Provide the (X, Y) coordinate of the cell's center where the given text is located.  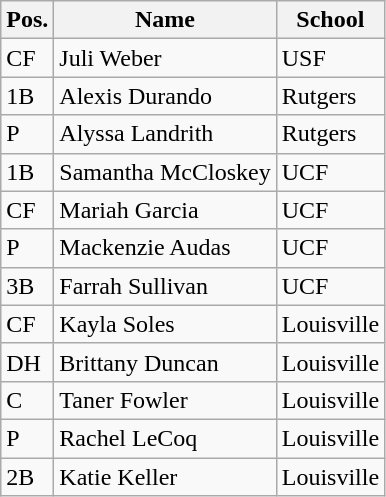
Alyssa Landrith (165, 134)
Katie Keller (165, 477)
Samantha McCloskey (165, 172)
USF (330, 58)
Brittany Duncan (165, 362)
Kayla Soles (165, 324)
Rachel LeCoq (165, 438)
Farrah Sullivan (165, 286)
Juli Weber (165, 58)
C (28, 400)
School (330, 20)
3B (28, 286)
Alexis Durando (165, 96)
Mariah Garcia (165, 210)
Pos. (28, 20)
2B (28, 477)
DH (28, 362)
Name (165, 20)
Taner Fowler (165, 400)
Mackenzie Audas (165, 248)
